Locate the cell with the specified text and output its (X, Y) center coordinate. 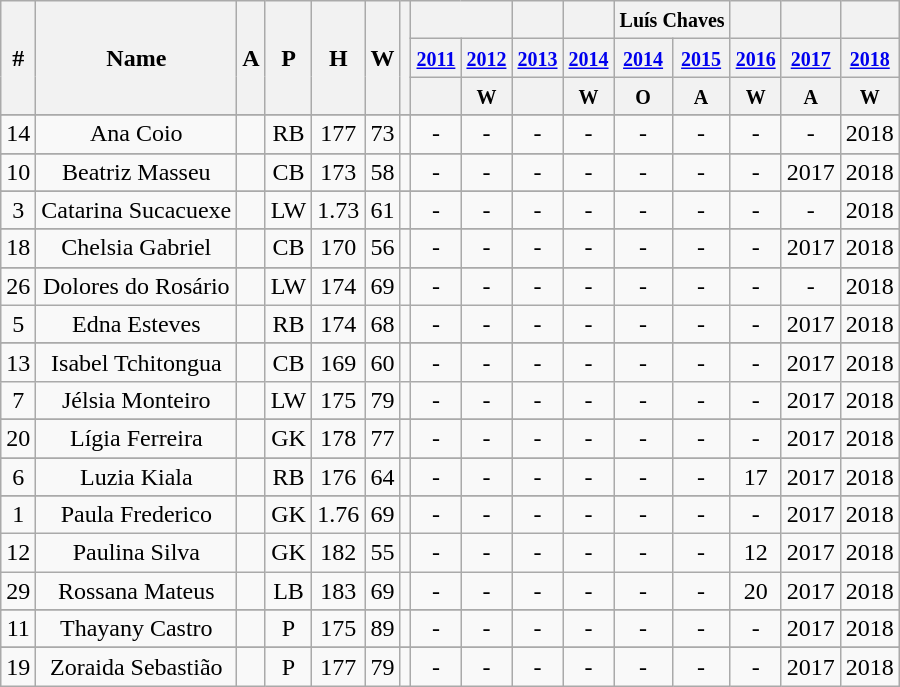
Chelsia Gabriel (136, 248)
Catarina Sucacuexe (136, 210)
# (18, 58)
Luís Chaves (672, 20)
173 (338, 172)
3 (18, 210)
Rossana Mateus (136, 591)
17 (756, 477)
1.73 (338, 210)
Edna Esteves (136, 324)
Ana Coio (136, 134)
Paulina Silva (136, 553)
18 (18, 248)
2015 (701, 58)
2011 (436, 58)
58 (382, 172)
Paula Frederico (136, 515)
Name (136, 58)
2012 (486, 58)
182 (338, 553)
7 (18, 400)
170 (338, 248)
Thayany Castro (136, 629)
178 (338, 438)
LB (288, 591)
56 (382, 248)
2013 (538, 58)
O (643, 96)
Zoraida Sebastião (136, 667)
73 (382, 134)
Dolores do Rosário (136, 286)
169 (338, 362)
89 (382, 629)
61 (382, 210)
176 (338, 477)
29 (18, 591)
68 (382, 324)
77 (382, 438)
2016 (756, 58)
10 (18, 172)
60 (382, 362)
H (338, 58)
11 (18, 629)
Luzia Kiala (136, 477)
Jélsia Monteiro (136, 400)
26 (18, 286)
14 (18, 134)
64 (382, 477)
55 (382, 553)
6 (18, 477)
183 (338, 591)
Beatriz Masseu (136, 172)
19 (18, 667)
Isabel Tchitongua (136, 362)
13 (18, 362)
Lígia Ferreira (136, 438)
1 (18, 515)
5 (18, 324)
1.76 (338, 515)
